For the text-containing cell, return its midpoint in [X, Y] coordinate format. 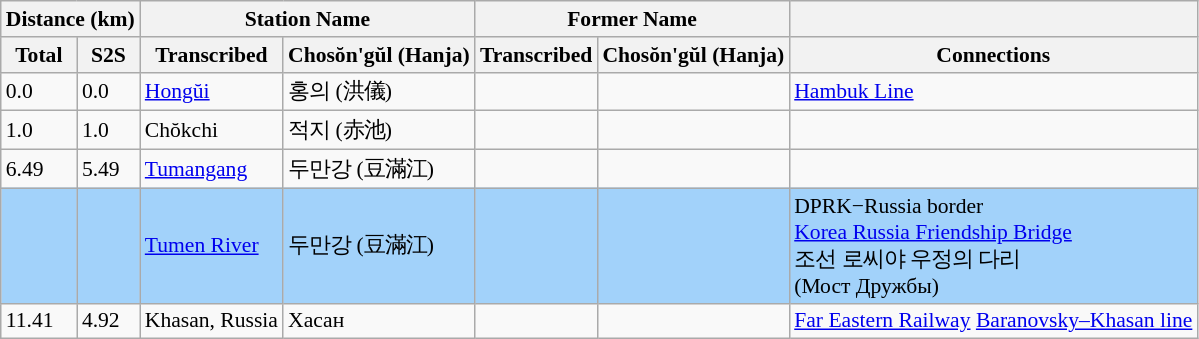
S2S [108, 55]
Station Name [308, 19]
Chŏkchi [212, 130]
Hongŭi [212, 92]
홍의 (洪儀) [379, 92]
DPRK−Russia borderKorea Russia Friendship Bridge조선 로씨야 우정의 다리(Мост Дружбы) [993, 246]
Khasan, Russia [212, 321]
5.49 [108, 170]
Connections [993, 55]
Tumangang [212, 170]
Хасан [379, 321]
6.49 [39, 170]
Tumen River [212, 246]
Hambuk Line [993, 92]
Far Eastern Railway Baranovsky–Khasan line [993, 321]
4.92 [108, 321]
11.41 [39, 321]
Former Name [632, 19]
Distance (km) [70, 19]
Total [39, 55]
적지 (赤池) [379, 130]
